Capture the cell that displays the provided text and extract its (x, y) central coordinate. 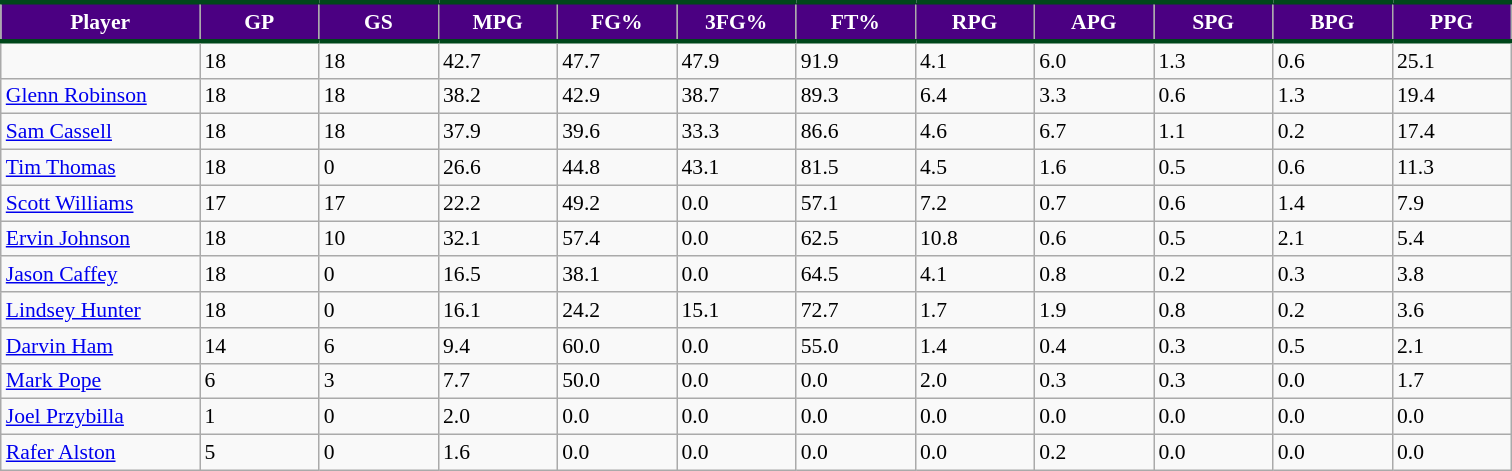
11.3 (1452, 168)
15.1 (736, 310)
9.4 (498, 346)
BPG (1332, 22)
Glenn Robinson (100, 96)
Jason Caffey (100, 275)
57.4 (616, 239)
39.6 (616, 132)
42.9 (616, 96)
6.7 (1094, 132)
16.1 (498, 310)
10 (378, 239)
7.9 (1452, 203)
24.2 (616, 310)
0.4 (1094, 346)
GP (260, 22)
PPG (1452, 22)
APG (1094, 22)
6.4 (974, 96)
4.6 (974, 132)
26.6 (498, 168)
1 (260, 417)
86.6 (856, 132)
10.8 (974, 239)
Ervin Johnson (100, 239)
57.1 (856, 203)
Player (100, 22)
3.3 (1094, 96)
62.5 (856, 239)
MPG (498, 22)
55.0 (856, 346)
44.8 (616, 168)
Lindsey Hunter (100, 310)
16.5 (498, 275)
5 (260, 453)
42.7 (498, 60)
49.2 (616, 203)
32.1 (498, 239)
81.5 (856, 168)
Rafer Alston (100, 453)
6.0 (1094, 60)
91.9 (856, 60)
GS (378, 22)
19.4 (1452, 96)
72.7 (856, 310)
5.4 (1452, 239)
43.1 (736, 168)
64.5 (856, 275)
3 (378, 381)
47.7 (616, 60)
89.3 (856, 96)
SPG (1214, 22)
38.1 (616, 275)
25.1 (1452, 60)
47.9 (736, 60)
Scott Williams (100, 203)
7.2 (974, 203)
22.2 (498, 203)
Sam Cassell (100, 132)
3.8 (1452, 275)
1.9 (1094, 310)
60.0 (616, 346)
FG% (616, 22)
1.1 (1214, 132)
50.0 (616, 381)
38.7 (736, 96)
14 (260, 346)
Darvin Ham (100, 346)
7.7 (498, 381)
0.7 (1094, 203)
3FG% (736, 22)
Mark Pope (100, 381)
37.9 (498, 132)
RPG (974, 22)
Tim Thomas (100, 168)
38.2 (498, 96)
4.5 (974, 168)
FT% (856, 22)
3.6 (1452, 310)
Joel Przybilla (100, 417)
17.4 (1452, 132)
33.3 (736, 132)
